Search for the cell housing the specified text and yield its [x, y] center coordinate. 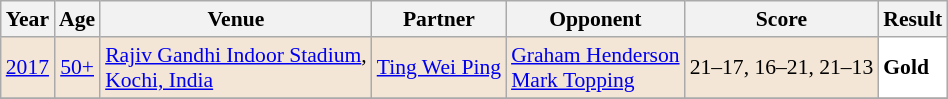
Score [782, 19]
Result [912, 19]
Age [77, 19]
Opponent [596, 19]
21–17, 16–21, 21–13 [782, 68]
Venue [236, 19]
50+ [77, 68]
Graham Henderson Mark Topping [596, 68]
Year [28, 19]
Ting Wei Ping [439, 68]
Rajiv Gandhi Indoor Stadium,Kochi, India [236, 68]
Gold [912, 68]
2017 [28, 68]
Partner [439, 19]
